For the text-containing cell, return its midpoint in (x, y) coordinate format. 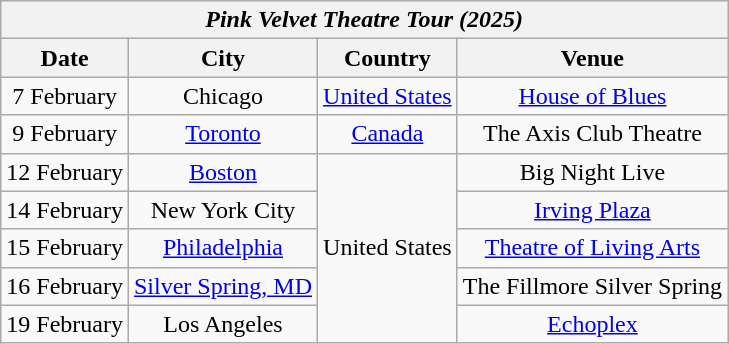
House of Blues (592, 96)
7 February (65, 96)
Pink Velvet Theatre Tour (2025) (364, 20)
14 February (65, 210)
12 February (65, 172)
16 February (65, 286)
Big Night Live (592, 172)
Country (388, 58)
Toronto (222, 134)
Chicago (222, 96)
15 February (65, 248)
Echoplex (592, 324)
Date (65, 58)
New York City (222, 210)
The Axis Club Theatre (592, 134)
Los Angeles (222, 324)
Silver Spring, MD (222, 286)
City (222, 58)
Philadelphia (222, 248)
9 February (65, 134)
Theatre of Living Arts (592, 248)
19 February (65, 324)
The Fillmore Silver Spring (592, 286)
Irving Plaza (592, 210)
Boston (222, 172)
Venue (592, 58)
Canada (388, 134)
